Capture the cell that displays the provided text and extract its [x, y] central coordinate. 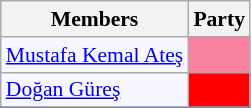
Members [95, 19]
Doğan Güreş [95, 90]
Party [219, 19]
Mustafa Kemal Ateş [95, 55]
